Return the (x, y) coordinate for the center point of the cell that contains the specified text.  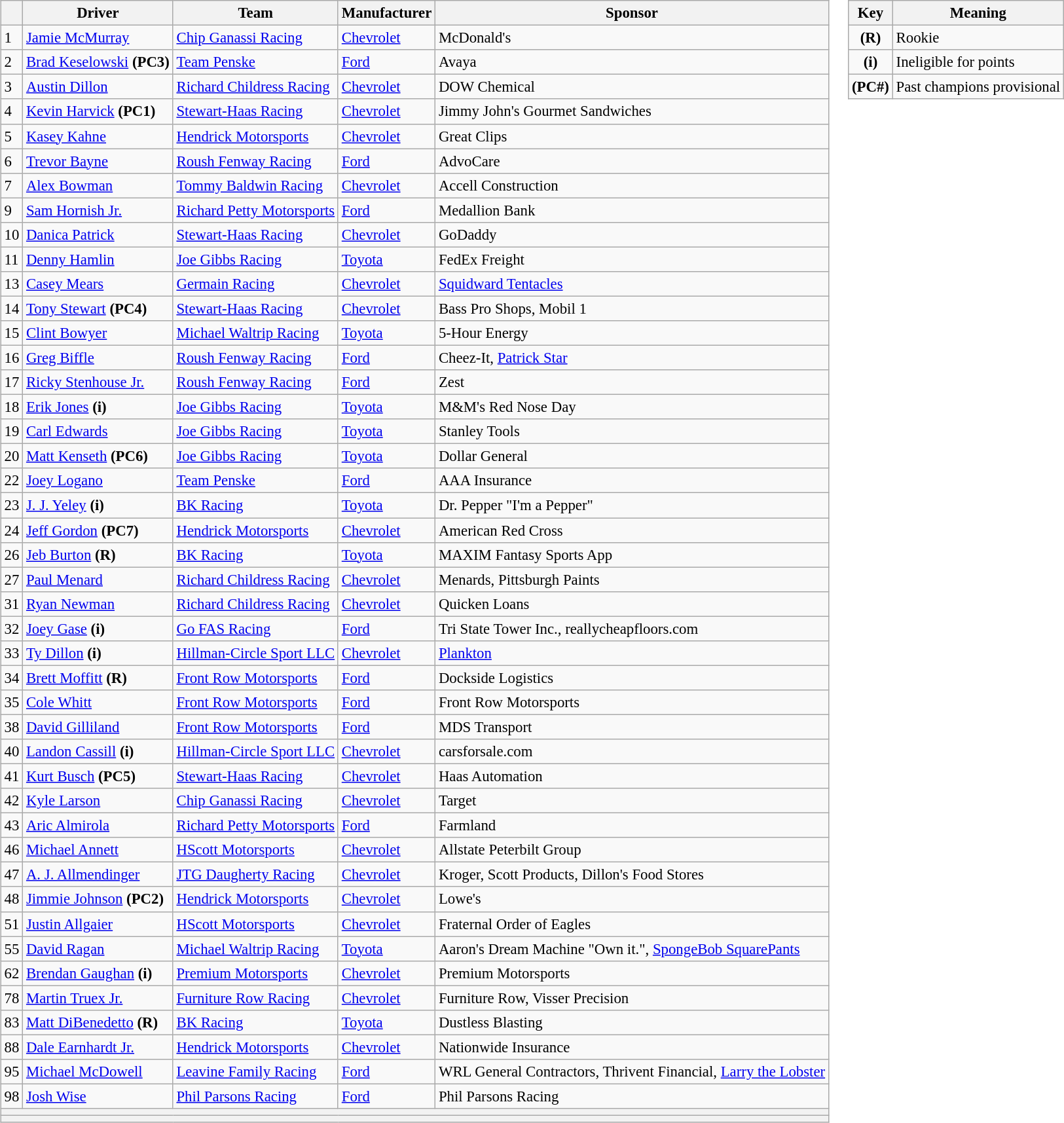
WRL General Contractors, Thrivent Financial, Larry the Lobster (633, 1072)
4 (12, 111)
1 (12, 38)
Joey Logano (98, 481)
35 (12, 703)
2 (12, 62)
43 (12, 826)
32 (12, 629)
Carl Edwards (98, 432)
MAXIM Fantasy Sports App (633, 555)
Leavine Family Racing (255, 1072)
Medallion Bank (633, 210)
31 (12, 604)
Haas Automation (633, 776)
Squidward Tentacles (633, 284)
51 (12, 924)
Driver (98, 13)
Tri State Tower Inc., reallycheapfloors.com (633, 629)
41 (12, 776)
Landon Cassill (i) (98, 752)
83 (12, 1022)
Dustless Blasting (633, 1022)
13 (12, 284)
J. J. Yeley (i) (98, 506)
DOW Chemical (633, 87)
MDS Transport (633, 727)
M&M's Red Nose Day (633, 407)
Austin Dillon (98, 87)
Aric Almirola (98, 826)
American Red Cross (633, 530)
(PC#) (871, 87)
Ryan Newman (98, 604)
95 (12, 1072)
Clint Bowyer (98, 333)
Kevin Harvick (PC1) (98, 111)
Alex Bowman (98, 185)
GoDaddy (633, 234)
10 (12, 234)
AdvoCare (633, 161)
6 (12, 161)
Ricky Stenhouse Jr. (98, 382)
Justin Allgaier (98, 924)
Michael Annett (98, 850)
Kroger, Scott Products, Dillon's Food Stores (633, 875)
Denny Hamlin (98, 259)
11 (12, 259)
47 (12, 875)
Jeff Gordon (PC7) (98, 530)
JTG Daugherty Racing (255, 875)
carsforsale.com (633, 752)
Great Clips (633, 136)
Quicken Loans (633, 604)
Paul Menard (98, 580)
40 (12, 752)
Greg Biffle (98, 358)
Past champions provisional (978, 87)
Ineligible for points (978, 62)
Key (871, 13)
20 (12, 456)
Brett Moffitt (R) (98, 678)
Matt Kenseth (PC6) (98, 456)
Josh Wise (98, 1096)
Aaron's Dream Machine "Own it.", SpongeBob SquarePants (633, 949)
9 (12, 210)
48 (12, 899)
Plankton (633, 653)
19 (12, 432)
98 (12, 1096)
Sponsor (633, 13)
34 (12, 678)
38 (12, 727)
Avaya (633, 62)
88 (12, 1047)
27 (12, 580)
Joey Gase (i) (98, 629)
Bass Pro Shops, Mobil 1 (633, 308)
Meaning (978, 13)
Brad Keselowski (PC3) (98, 62)
Accell Construction (633, 185)
Michael McDowell (98, 1072)
46 (12, 850)
Dr. Pepper "I'm a Pepper" (633, 506)
78 (12, 998)
15 (12, 333)
(R) (871, 38)
Dale Earnhardt Jr. (98, 1047)
Jamie McMurray (98, 38)
(i) (871, 62)
Martin Truex Jr. (98, 998)
Zest (633, 382)
23 (12, 506)
33 (12, 653)
Danica Patrick (98, 234)
Fraternal Order of Eagles (633, 924)
26 (12, 555)
Germain Racing (255, 284)
Erik Jones (i) (98, 407)
Go FAS Racing (255, 629)
McDonald's (633, 38)
Rookie (978, 38)
Furniture Row Racing (255, 998)
55 (12, 949)
Lowe's (633, 899)
Jimmy John's Gourmet Sandwiches (633, 111)
Menards, Pittsburgh Paints (633, 580)
Kasey Kahne (98, 136)
42 (12, 801)
18 (12, 407)
5-Hour Energy (633, 333)
Brendan Gaughan (i) (98, 973)
Jeb Burton (R) (98, 555)
Dockside Logistics (633, 678)
Team (255, 13)
16 (12, 358)
17 (12, 382)
Cole Whitt (98, 703)
Nationwide Insurance (633, 1047)
A. J. Allmendinger (98, 875)
5 (12, 136)
Target (633, 801)
Jimmie Johnson (PC2) (98, 899)
Ty Dillon (i) (98, 653)
3 (12, 87)
David Ragan (98, 949)
Cheez-It, Patrick Star (633, 358)
Allstate Peterbilt Group (633, 850)
Casey Mears (98, 284)
Tommy Baldwin Racing (255, 185)
Furniture Row, Visser Precision (633, 998)
24 (12, 530)
Matt DiBenedetto (R) (98, 1022)
AAA Insurance (633, 481)
Kyle Larson (98, 801)
14 (12, 308)
62 (12, 973)
Dollar General (633, 456)
David Gilliland (98, 727)
Farmland (633, 826)
Trevor Bayne (98, 161)
Tony Stewart (PC4) (98, 308)
22 (12, 481)
7 (12, 185)
Manufacturer (386, 13)
FedEx Freight (633, 259)
Stanley Tools (633, 432)
Sam Hornish Jr. (98, 210)
Kurt Busch (PC5) (98, 776)
